Locate the cell with the specified text and output its [x, y] center coordinate. 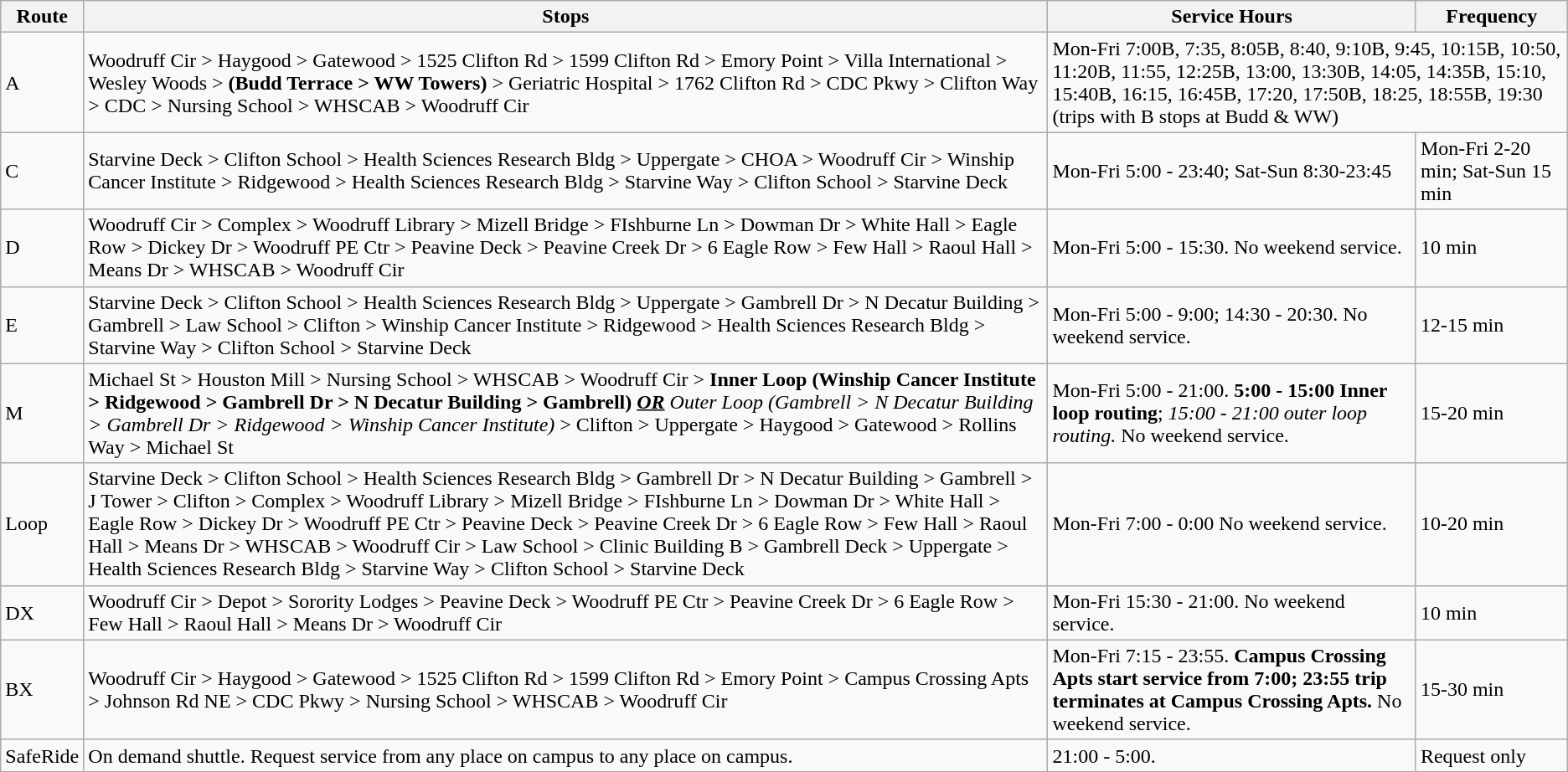
Mon-Fri 7:15 - 23:55. Campus Crossing Apts start service from 7:00; 23:55 trip terminates at Campus Crossing Apts. No weekend service. [1231, 690]
D [42, 248]
A [42, 82]
21:00 - 5:00. [1231, 755]
SafeRide [42, 755]
E [42, 325]
Mon-Fri 5:00 - 9:00; 14:30 - 20:30. No weekend service. [1231, 325]
15-20 min [1491, 414]
On demand shuttle. Request service from any place on campus to any place on campus. [566, 755]
DX [42, 613]
Loop [42, 524]
C [42, 171]
Mon-Fri 5:00 - 15:30. No weekend service. [1231, 248]
Frequency [1491, 17]
12-15 min [1491, 325]
15-30 min [1491, 690]
Mon-Fri 2-20 min; Sat-Sun 15 min [1491, 171]
BX [42, 690]
M [42, 414]
Mon-Fri 5:00 - 21:00. 5:00 - 15:00 Inner loop routing; 15:00 - 21:00 outer loop routing. No weekend service. [1231, 414]
Stops [566, 17]
Service Hours [1231, 17]
Route [42, 17]
Mon-Fri 15:30 - 21:00. No weekend service. [1231, 613]
Mon-Fri 7:00 - 0:00 No weekend service. [1231, 524]
Request only [1491, 755]
Mon-Fri 5:00 - 23:40; Sat-Sun 8:30-23:45 [1231, 171]
10-20 min [1491, 524]
